Provide the [x, y] coordinate of the cell's center where the given text is located.  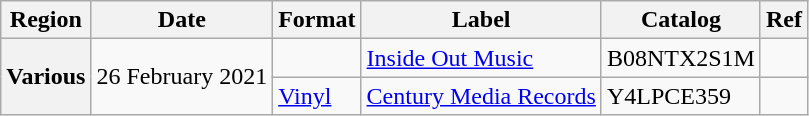
Region [46, 20]
Y4LPCE359 [680, 96]
Ref [784, 20]
Various [46, 77]
Vinyl [317, 96]
Inside Out Music [481, 58]
26 February 2021 [182, 77]
B08NTX2S1M [680, 58]
Century Media Records [481, 96]
Date [182, 20]
Catalog [680, 20]
Format [317, 20]
Label [481, 20]
